Extract the (X, Y) coordinate from the center of the cell holding the provided text.  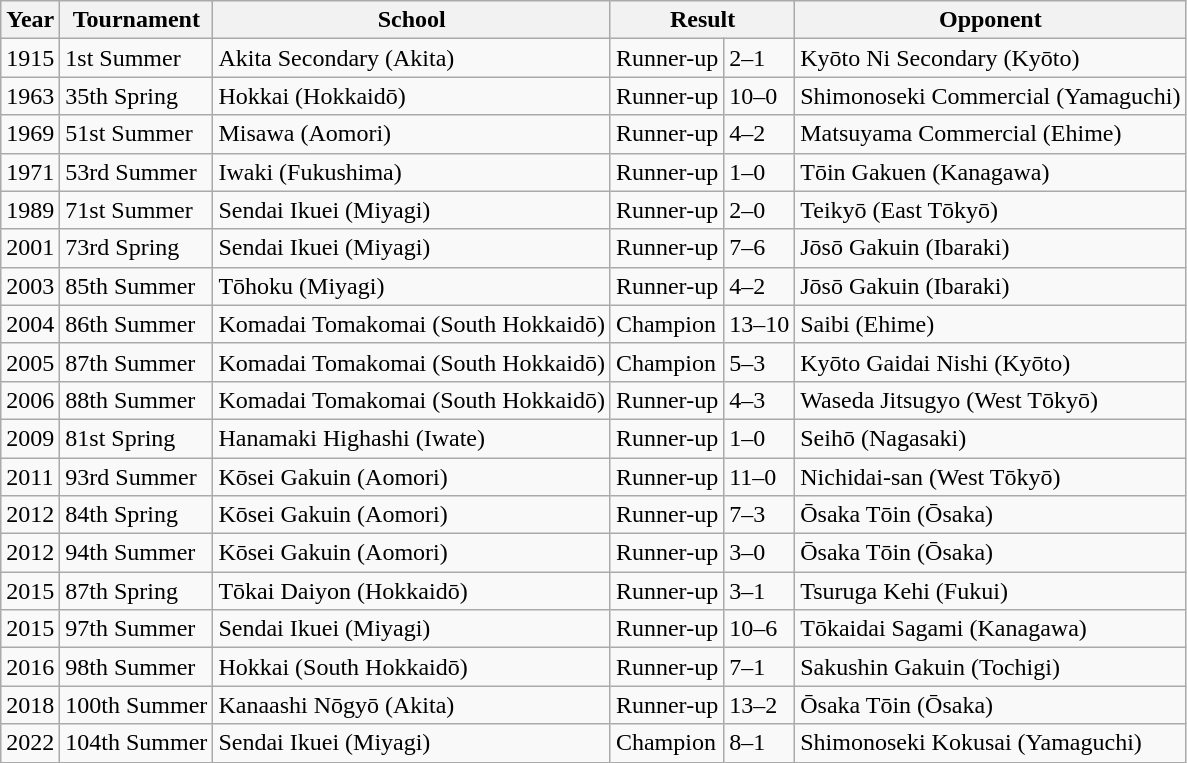
Iwaki (Fukushima) (412, 172)
Hokkai (Hokkaidō) (412, 96)
Opponent (990, 20)
71st Summer (136, 210)
13–2 (760, 705)
Tournament (136, 20)
88th Summer (136, 400)
97th Summer (136, 629)
1989 (30, 210)
8–1 (760, 743)
51st Summer (136, 134)
2011 (30, 477)
Teikyō (East Tōkyō) (990, 210)
7–1 (760, 667)
94th Summer (136, 553)
Seihō (Nagasaki) (990, 438)
86th Summer (136, 324)
Kanaashi Nōgyō (Akita) (412, 705)
87th Summer (136, 362)
1915 (30, 58)
1971 (30, 172)
Result (702, 20)
2003 (30, 286)
100th Summer (136, 705)
73rd Spring (136, 248)
2016 (30, 667)
53rd Summer (136, 172)
3–1 (760, 591)
Saibi (Ehime) (990, 324)
7–3 (760, 515)
Kyōto Ni Secondary (Kyōto) (990, 58)
Shimonoseki Kokusai (Yamaguchi) (990, 743)
Sakushin Gakuin (Tochigi) (990, 667)
School (412, 20)
2–0 (760, 210)
2018 (30, 705)
Kyōto Gaidai Nishi (Kyōto) (990, 362)
2–1 (760, 58)
7–6 (760, 248)
87th Spring (136, 591)
3–0 (760, 553)
2004 (30, 324)
2005 (30, 362)
1969 (30, 134)
Hanamaki Highashi (Iwate) (412, 438)
Matsuyama Commercial (Ehime) (990, 134)
Year (30, 20)
93rd Summer (136, 477)
2022 (30, 743)
2009 (30, 438)
84th Spring (136, 515)
Waseda Jitsugyo (West Tōkyō) (990, 400)
10–6 (760, 629)
Misawa (Aomori) (412, 134)
85th Summer (136, 286)
2001 (30, 248)
Tōin Gakuen (Kanagawa) (990, 172)
1st Summer (136, 58)
104th Summer (136, 743)
Nichidai-san (West Tōkyō) (990, 477)
2006 (30, 400)
11–0 (760, 477)
98th Summer (136, 667)
Tsuruga Kehi (Fukui) (990, 591)
13–10 (760, 324)
10–0 (760, 96)
Tōhoku (Miyagi) (412, 286)
Akita Secondary (Akita) (412, 58)
4–3 (760, 400)
Hokkai (South Hokkaidō) (412, 667)
Tōkaidai Sagami (Kanagawa) (990, 629)
5–3 (760, 362)
81st Spring (136, 438)
35th Spring (136, 96)
Shimonoseki Commercial (Yamaguchi) (990, 96)
Tōkai Daiyon (Hokkaidō) (412, 591)
1963 (30, 96)
